Provide the [X, Y] coordinate of the cell's center where the given text is located.  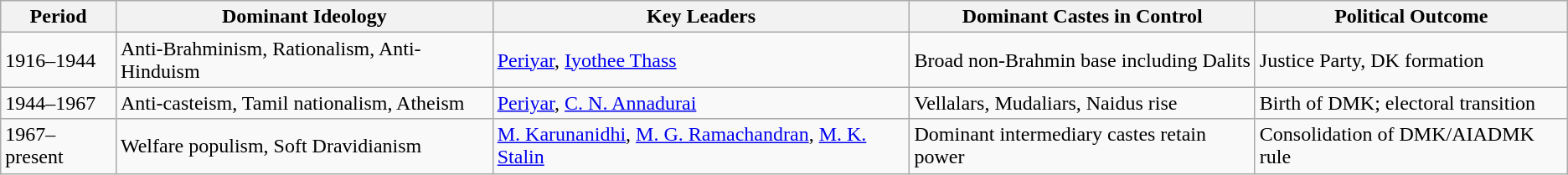
Welfare populism, Soft Dravidianism [304, 146]
Dominant Castes in Control [1082, 17]
Vellalars, Mudaliars, Naidus rise [1082, 103]
Period [59, 17]
Dominant intermediary castes retain power [1082, 146]
1967–present [59, 146]
Consolidation of DMK/AIADMK rule [1411, 146]
1916–1944 [59, 60]
Political Outcome [1411, 17]
Anti-Brahminism, Rationalism, Anti-Hinduism [304, 60]
Justice Party, DK formation [1411, 60]
Periyar, Iyothee Thass [701, 60]
Key Leaders [701, 17]
1944–1967 [59, 103]
Periyar, C. N. Annadurai [701, 103]
M. Karunanidhi, M. G. Ramachandran, M. K. Stalin [701, 146]
Anti-casteism, Tamil nationalism, Atheism [304, 103]
Birth of DMK; electoral transition [1411, 103]
Dominant Ideology [304, 17]
Broad non-Brahmin base including Dalits [1082, 60]
